Output the (x, y) coordinate of the center of the cell containing the given text.  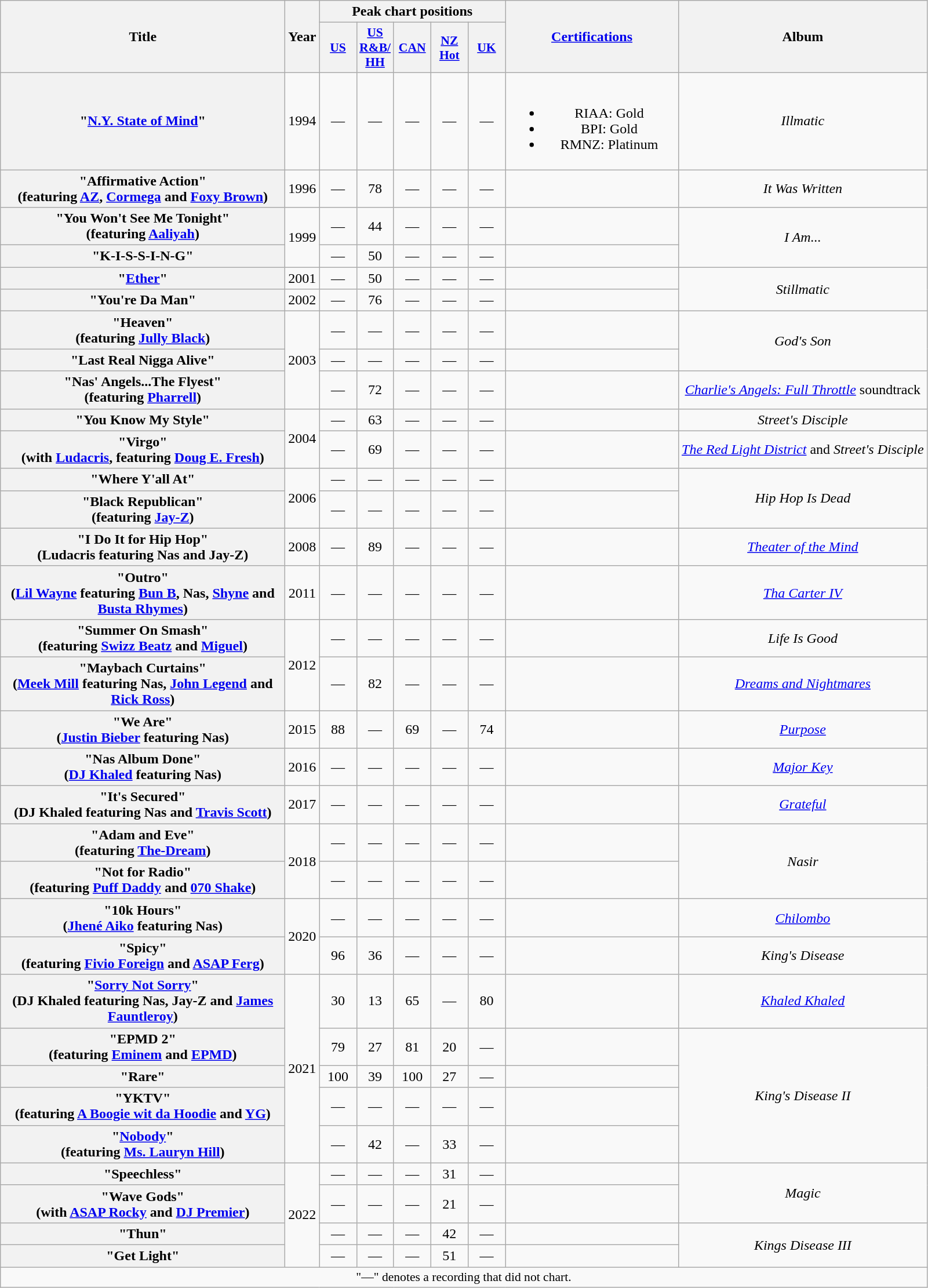
2018 (303, 861)
Album (803, 37)
Magic (803, 1193)
63 (375, 420)
King's Disease II (803, 1096)
1999 (303, 238)
"Rare" (143, 1076)
76 (375, 300)
CAN (412, 48)
51 (449, 1256)
Certifications (592, 37)
"Get Light" (143, 1256)
36 (375, 955)
"YKTV"(featuring A Boogie wit da Hoodie and YG) (143, 1106)
Nasir (803, 861)
1994 (303, 121)
I Am... (803, 238)
"Nobody"(featuring Ms. Lauryn Hill) (143, 1144)
2002 (303, 300)
2021 (303, 1069)
33 (449, 1144)
"Maybach Curtains"(Meek Mill featuring Nas, John Legend and Rick Ross) (143, 683)
96 (338, 955)
King's Disease (803, 955)
Tha Carter IV (803, 592)
44 (375, 226)
Illmatic (803, 121)
"You Won't See Me Tonight"(featuring Aaliyah) (143, 226)
Stillmatic (803, 289)
"Summer On Smash"(featuring Swizz Beatz and Miguel) (143, 638)
US (338, 48)
81 (412, 1047)
NZHot (449, 48)
82 (375, 683)
80 (486, 1001)
God's Son (803, 341)
30 (338, 1001)
2020 (303, 937)
"10k Hours"(Jhené Aiko featuring Nas) (143, 918)
20 (449, 1047)
"Ether" (143, 278)
Theater of the Mind (803, 547)
21 (449, 1203)
"Sorry Not Sorry"(DJ Khaled featuring Nas, Jay-Z and James Fauntleroy) (143, 1001)
2001 (303, 278)
"Virgo"(with Ludacris, featuring Doug E. Fresh) (143, 450)
Street's Disciple (803, 420)
65 (412, 1001)
Khaled Khaled (803, 1001)
2017 (303, 805)
"Adam and Eve"(featuring The-Dream) (143, 843)
2012 (303, 664)
79 (338, 1047)
"Affirmative Action"(featuring AZ, Cormega and Foxy Brown) (143, 188)
"Spicy"(featuring Fivio Foreign and ASAP Ferg) (143, 955)
"EPMD 2"(featuring Eminem and EPMD) (143, 1047)
88 (338, 729)
"Outro"(Lil Wayne featuring Bun B, Nas, Shyne and Busta Rhymes) (143, 592)
Title (143, 37)
2004 (303, 438)
"N.Y. State of Mind" (143, 121)
"Heaven"(featuring Jully Black) (143, 330)
RIAA: GoldBPI: GoldRMNZ: Platinum (592, 121)
2016 (303, 767)
"Thun" (143, 1234)
78 (375, 188)
"Nas Album Done"(DJ Khaled featuring Nas) (143, 767)
2022 (303, 1215)
"It's Secured"(DJ Khaled featuring Nas and Travis Scott) (143, 805)
Peak chart positions (413, 12)
"Not for Radio"(featuring Puff Daddy and 070 Shake) (143, 880)
Grateful (803, 805)
2008 (303, 547)
Life Is Good (803, 638)
UK (486, 48)
2015 (303, 729)
31 (449, 1174)
"Wave Gods"(with ASAP Rocky and DJ Premier) (143, 1203)
Major Key (803, 767)
Kings Disease III (803, 1245)
2006 (303, 499)
72 (375, 390)
"You Know My Style" (143, 420)
Chilombo (803, 918)
"K-I-S-S-I-N-G" (143, 256)
2011 (303, 592)
2003 (303, 360)
"Nas' Angels...The Flyest"(featuring Pharrell) (143, 390)
39 (375, 1076)
"—" denotes a recording that did not chart. (464, 1278)
"You're Da Man" (143, 300)
Charlie's Angels: Full Throttle soundtrack (803, 390)
It Was Written (803, 188)
"I Do It for Hip Hop"(Ludacris featuring Nas and Jay-Z) (143, 547)
"Black Republican"(featuring Jay-Z) (143, 509)
"Where Y'all At" (143, 479)
Purpose (803, 729)
Dreams and Nightmares (803, 683)
89 (375, 547)
1996 (303, 188)
Year (303, 37)
The Red Light District and Street's Disciple (803, 450)
Hip Hop Is Dead (803, 499)
"We Are"(Justin Bieber featuring Nas) (143, 729)
USR&B/HH (375, 48)
13 (375, 1001)
74 (486, 729)
"Last Real Nigga Alive" (143, 360)
"Speechless" (143, 1174)
